Return the (x, y) coordinate for the center point of the cell that contains the specified text.  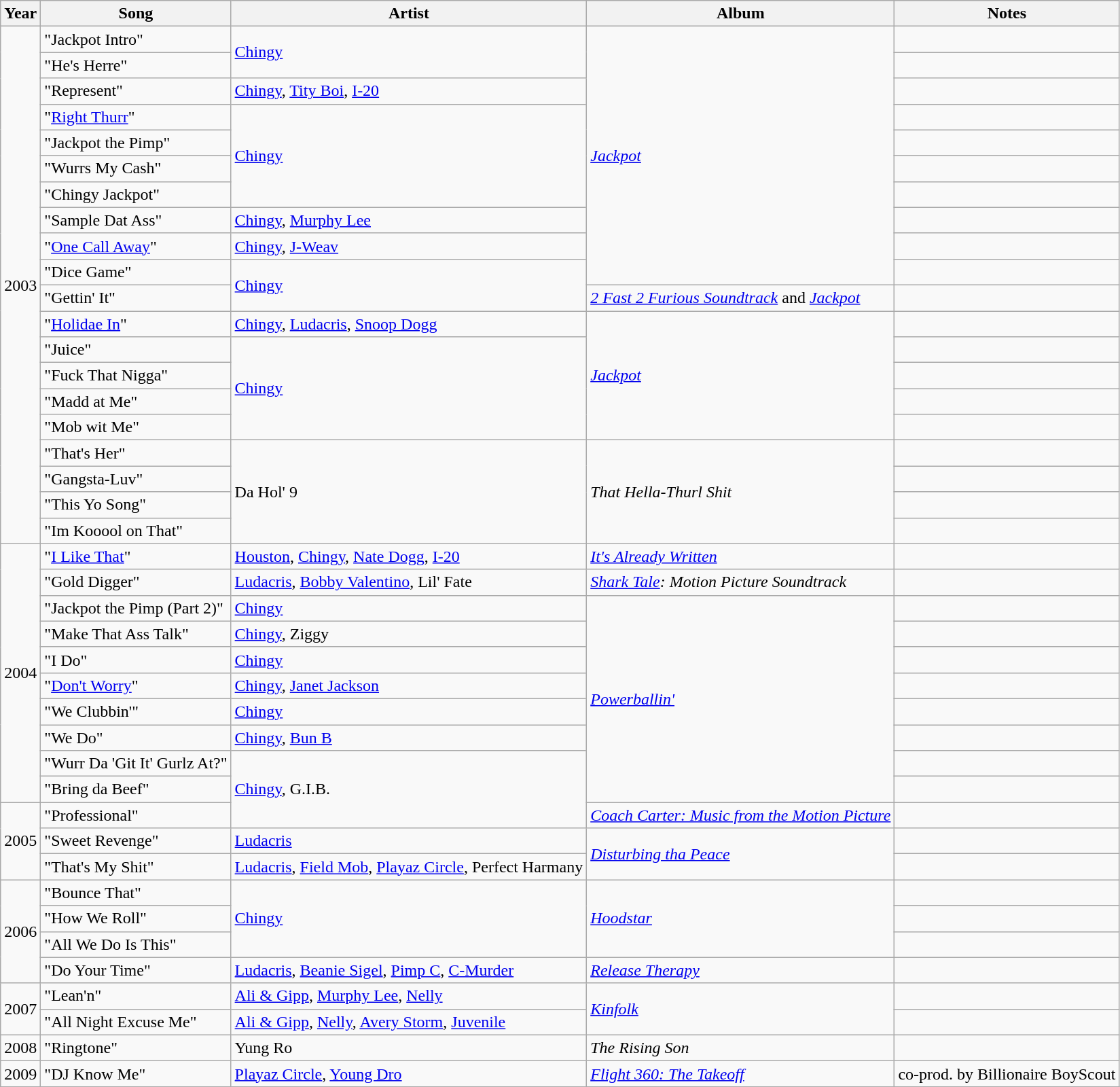
"Jackpot the Pimp" (136, 143)
"This Yo Song" (136, 505)
2009 (20, 1073)
"We Clubbin'" (136, 711)
The Rising Son (740, 1048)
"He's Herre" (136, 65)
"Don't Worry" (136, 685)
Coach Carter: Music from the Motion Picture (740, 815)
"Bring da Beef" (136, 789)
"One Call Away" (136, 246)
"I Like That" (136, 556)
Chingy, Tity Boi, I-20 (409, 91)
"Gettin' It" (136, 298)
Disturbing tha Peace (740, 854)
"Mob wit Me" (136, 427)
Ali & Gipp, Murphy Lee, Nelly (409, 996)
Houston, Chingy, Nate Dogg, I-20 (409, 556)
Ludacris, Bobby Valentino, Lil' Fate (409, 582)
"Do Your Time" (136, 970)
Ali & Gipp, Nelly, Avery Storm, Juvenile (409, 1022)
2004 (20, 673)
"Dice Game" (136, 272)
Chingy, Ziggy (409, 634)
Yung Ro (409, 1048)
Album (740, 14)
Artist (409, 14)
"Represent" (136, 91)
Powerballin' (740, 698)
Year (20, 14)
"Im Kooool on That" (136, 531)
Ludacris, Beanie Sigel, Pimp C, C-Murder (409, 970)
"Jackpot Intro" (136, 39)
2008 (20, 1048)
"Juice" (136, 350)
"Wurrs My Cash" (136, 168)
2003 (20, 285)
2005 (20, 841)
"Ringtone" (136, 1048)
"Madd at Me" (136, 402)
2006 (20, 931)
Ludacris (409, 841)
"DJ Know Me" (136, 1073)
"Sweet Revenge" (136, 841)
"Holidae In" (136, 324)
It's Already Written (740, 556)
"I Do" (136, 660)
Ludacris, Field Mob, Playaz Circle, Perfect Harmany (409, 867)
"Make That Ass Talk" (136, 634)
Shark Tale: Motion Picture Soundtrack (740, 582)
"We Do" (136, 737)
"Chingy Jackpot" (136, 194)
Chingy, J-Weav (409, 246)
"Gold Digger" (136, 582)
"That's My Shit" (136, 867)
"Professional" (136, 815)
2 Fast 2 Furious Soundtrack and Jackpot (740, 298)
"That's Her" (136, 453)
Playaz Circle, Young Dro (409, 1073)
2007 (20, 1009)
Kinfolk (740, 1009)
"Wurr Da 'Git It' Gurlz At?" (136, 764)
Chingy, Murphy Lee (409, 220)
Chingy, Janet Jackson (409, 685)
Song (136, 14)
Chingy, Ludacris, Snoop Dogg (409, 324)
"All Night Excuse Me" (136, 1022)
Flight 360: The Takeoff (740, 1073)
co-prod. by Billionaire BoyScout (1007, 1073)
"All We Do Is This" (136, 944)
Release Therapy (740, 970)
"Fuck That Nigga" (136, 376)
"Bounce That" (136, 893)
"Right Thurr" (136, 117)
"Lean'n" (136, 996)
Da Hol' 9 (409, 492)
Hoodstar (740, 919)
Notes (1007, 14)
"Sample Dat Ass" (136, 220)
"Jackpot the Pimp (Part 2)" (136, 608)
Chingy, G.I.B. (409, 789)
"How We Roll" (136, 919)
That Hella-Thurl Shit (740, 492)
"Gangsta-Luv" (136, 479)
Chingy, Bun B (409, 737)
